Scan for the cell matching the given text and deliver its [X, Y] coordinate at center. 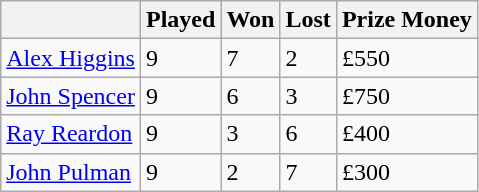
John Pulman [71, 172]
Prize Money [406, 20]
Alex Higgins [71, 58]
Played [180, 20]
Ray Reardon [71, 134]
£550 [406, 58]
£400 [406, 134]
Won [250, 20]
£750 [406, 96]
£300 [406, 172]
John Spencer [71, 96]
Lost [308, 20]
